Output the (X, Y) coordinate of the center of the cell containing the given text.  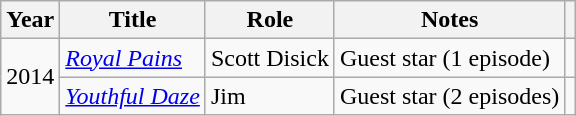
Guest star (2 episodes) (449, 96)
Title (133, 20)
Royal Pains (133, 58)
Role (270, 20)
Notes (449, 20)
Scott Disick (270, 58)
Youthful Daze (133, 96)
Year (30, 20)
2014 (30, 77)
Jim (270, 96)
Guest star (1 episode) (449, 58)
